Scan for the cell matching the given text and deliver its [X, Y] coordinate at center. 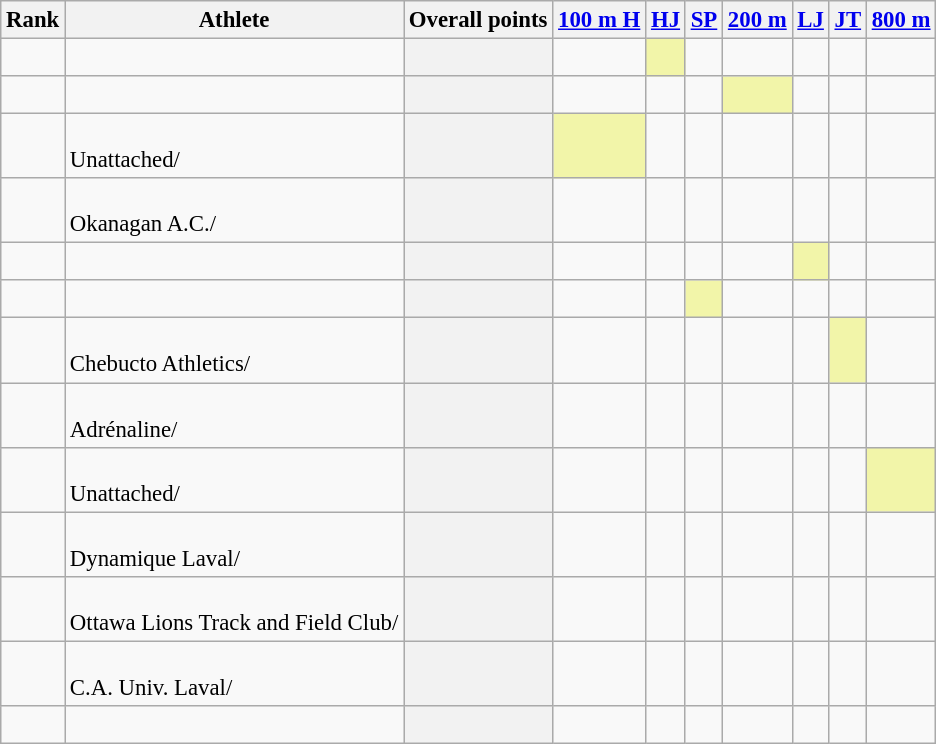
800 m [900, 20]
Athlete [234, 20]
JT [848, 20]
Rank [33, 20]
200 m [758, 20]
HJ [666, 20]
C.A. Univ. Laval/ [234, 674]
Adrénaline/ [234, 416]
LJ [810, 20]
100 m H [600, 20]
Chebucto Athletics/ [234, 350]
Okanagan A.C./ [234, 210]
SP [704, 20]
Overall points [478, 20]
Dynamique Laval/ [234, 544]
Ottawa Lions Track and Field Club/ [234, 608]
